Detect which cell encompasses the target text, then output its (X, Y) center coordinate. 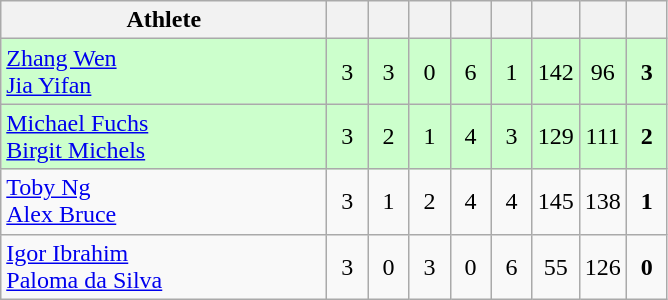
Toby Ng Alex Bruce (164, 202)
142 (556, 72)
126 (602, 266)
111 (602, 136)
Zhang Wen Jia Yifan (164, 72)
Michael Fuchs Birgit Michels (164, 136)
Igor Ibrahim Paloma da Silva (164, 266)
96 (602, 72)
Athlete (164, 20)
55 (556, 266)
129 (556, 136)
145 (556, 202)
138 (602, 202)
